From the cell containing the given text, extract its center point as (x, y) coordinate. 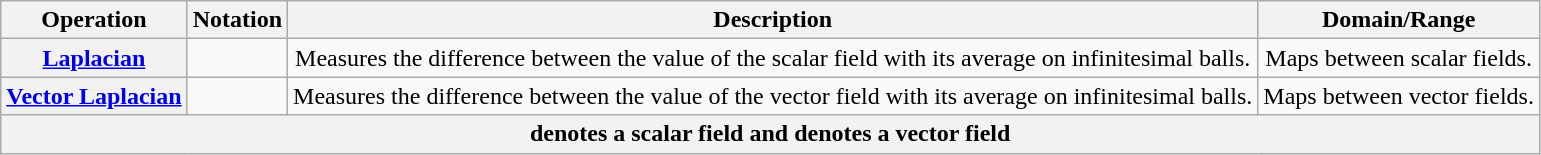
Measures the difference between the value of the scalar field with its average on infinitesimal balls. (773, 58)
Operation (94, 20)
Maps between vector fields. (1399, 96)
Domain/Range (1399, 20)
Vector Laplacian (94, 96)
Maps between scalar fields. (1399, 58)
Notation (237, 20)
Laplacian (94, 58)
Description (773, 20)
Measures the difference between the value of the vector field with its average on infinitesimal balls. (773, 96)
denotes a scalar field and denotes a vector field (770, 134)
